Find where the given text appears and provide that cell's center as [X, Y] coordinate. 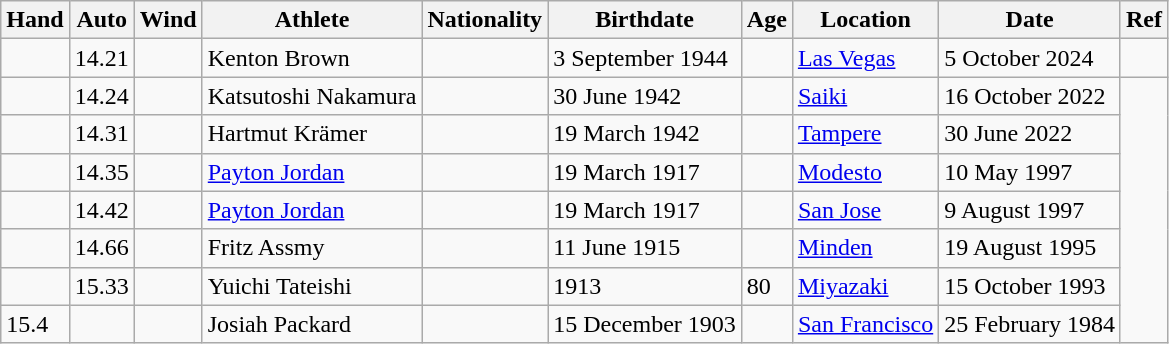
11 June 1915 [645, 248]
5 October 2024 [1030, 58]
15.4 [35, 324]
Birthdate [645, 20]
14.21 [102, 58]
30 June 1942 [645, 96]
Modesto [865, 172]
14.66 [102, 248]
Nationality [485, 20]
9 August 1997 [1030, 210]
Hartmut Krämer [312, 134]
Ref [1144, 20]
Josiah Packard [312, 324]
Kenton Brown [312, 58]
15 October 1993 [1030, 286]
10 May 1997 [1030, 172]
19 August 1995 [1030, 248]
Auto [102, 20]
Date [1030, 20]
Age [766, 20]
14.24 [102, 96]
Minden [865, 248]
30 June 2022 [1030, 134]
Tampere [865, 134]
Miyazaki [865, 286]
1913 [645, 286]
Katsutoshi Nakamura [312, 96]
Saiki [865, 96]
Wind [168, 20]
Location [865, 20]
San Jose [865, 210]
3 September 1944 [645, 58]
16 October 2022 [1030, 96]
19 March 1942 [645, 134]
Athlete [312, 20]
15 December 1903 [645, 324]
Las Vegas [865, 58]
14.31 [102, 134]
80 [766, 286]
14.35 [102, 172]
San Francisco [865, 324]
Fritz Assmy [312, 248]
Hand [35, 20]
25 February 1984 [1030, 324]
15.33 [102, 286]
Yuichi Tateishi [312, 286]
14.42 [102, 210]
